Output the (X, Y) coordinate of the center of the cell containing the given text.  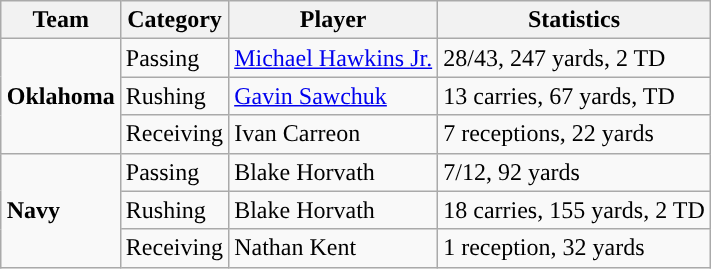
Michael Hawkins Jr. (334, 58)
7 receptions, 22 yards (574, 134)
13 carries, 67 yards, TD (574, 96)
28/43, 247 yards, 2 TD (574, 58)
Gavin Sawchuk (334, 96)
1 reception, 32 yards (574, 248)
Player (334, 20)
7/12, 92 yards (574, 172)
Category (174, 20)
Oklahoma (60, 96)
Team (60, 20)
Statistics (574, 20)
Nathan Kent (334, 248)
Ivan Carreon (334, 134)
Navy (60, 210)
18 carries, 155 yards, 2 TD (574, 210)
